Return the (X, Y) coordinate for the center point of the cell that contains the specified text.  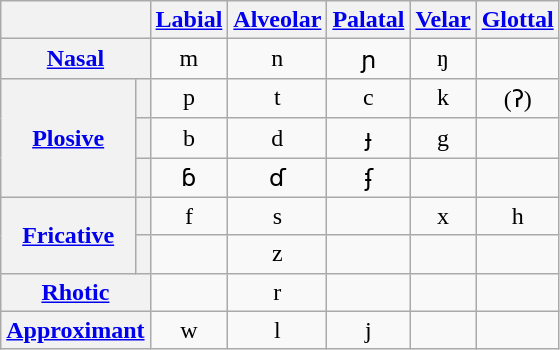
Palatal (368, 20)
ɗ (278, 178)
h (518, 216)
(ʔ) (518, 98)
ʄ (368, 178)
k (443, 98)
g (443, 138)
Plosive (68, 138)
p (189, 98)
Glottal (518, 20)
Fricative (68, 235)
Labial (189, 20)
r (278, 292)
Rhotic (76, 292)
ɲ (368, 59)
b (189, 138)
n (278, 59)
z (278, 254)
ŋ (443, 59)
Alveolar (278, 20)
j (368, 330)
Nasal (76, 59)
f (189, 216)
d (278, 138)
m (189, 59)
ɟ (368, 138)
l (278, 330)
c (368, 98)
ɓ (189, 178)
w (189, 330)
t (278, 98)
s (278, 216)
Velar (443, 20)
x (443, 216)
Approximant (76, 330)
